Extract the (X, Y) coordinate from the center of the cell holding the provided text.  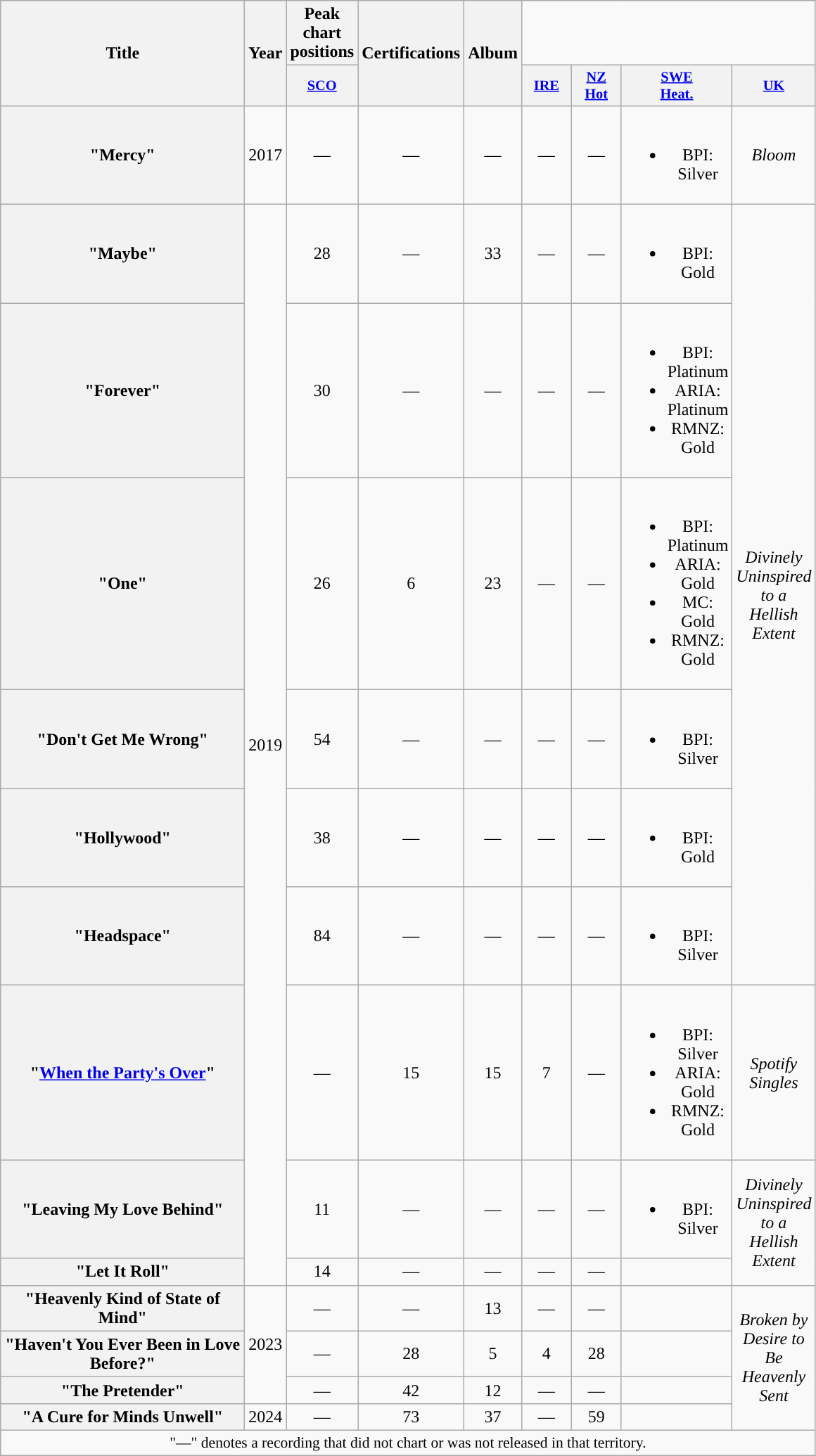
33 (493, 254)
13 (493, 1308)
BPI: SilverARIA: GoldRMNZ: Gold (677, 1073)
38 (322, 838)
59 (597, 1417)
2024 (266, 1417)
"Mercy" (122, 155)
6 (411, 584)
12 (493, 1390)
"One" (122, 584)
2019 (266, 746)
"Haven't You Ever Been in Love Before?" (122, 1353)
Spotify Singles (774, 1073)
23 (493, 584)
"Heavenly Kind of State of Mind" (122, 1308)
"Hollywood" (122, 838)
14 (322, 1272)
Broken by Desire to Be Heavenly Sent (774, 1358)
"Leaving My Love Behind" (122, 1209)
Bloom (774, 155)
2023 (266, 1344)
"When the Party's Over" (122, 1073)
26 (322, 584)
5 (493, 1353)
"Headspace" (122, 936)
IRE (546, 86)
"Forever" (122, 390)
Album (493, 53)
"Don't Get Me Wrong" (122, 739)
7 (546, 1073)
84 (322, 936)
"The Pretender" (122, 1390)
UK (774, 86)
"Let It Roll" (122, 1272)
Certifications (411, 53)
SWEHeat. (677, 86)
73 (411, 1417)
SCO (322, 86)
54 (322, 739)
Title (122, 53)
"A Cure for Minds Unwell" (122, 1417)
11 (322, 1209)
"Maybe" (122, 254)
37 (493, 1417)
42 (411, 1390)
4 (546, 1353)
Year (266, 53)
BPI: PlatinumARIA: PlatinumRMNZ: Gold (677, 390)
"—" denotes a recording that did not chart or was not released in that territory. (408, 1443)
Peak chart positions (322, 33)
NZHot (597, 86)
30 (322, 390)
BPI: PlatinumARIA: GoldMC: GoldRMNZ: Gold (677, 584)
2017 (266, 155)
